Search for the cell housing the specified text and yield its [x, y] center coordinate. 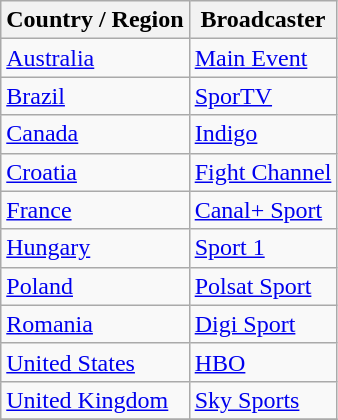
Main Event [263, 58]
Broadcaster [263, 20]
Digi Sport [263, 324]
Country / Region [95, 20]
Canada [95, 134]
Indigo [263, 134]
United States [95, 362]
Romania [95, 324]
Croatia [95, 172]
Sky Sports [263, 400]
Poland [95, 286]
Canal+ Sport [263, 210]
Sport 1 [263, 248]
Hungary [95, 248]
Polsat Sport [263, 286]
Australia [95, 58]
SporTV [263, 96]
Brazil [95, 96]
HBO [263, 362]
Fight Channel [263, 172]
United Kingdom [95, 400]
France [95, 210]
